For the text-containing cell, return its midpoint in (X, Y) coordinate format. 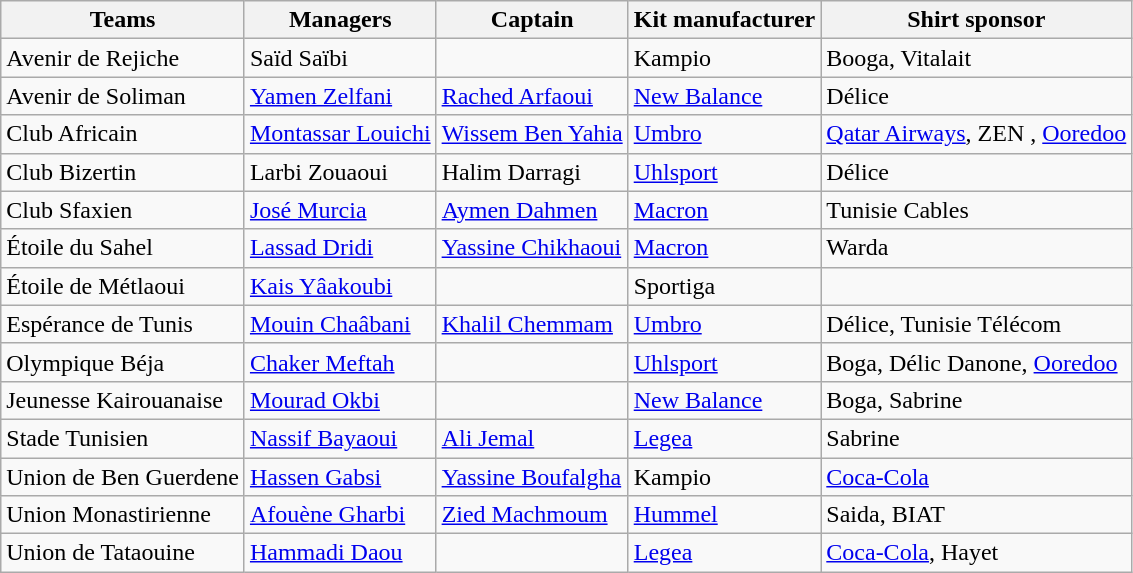
Rached Arfaoui (532, 96)
Coca-Cola, Hayet (976, 553)
Qatar Airways, ZEN , Ooredoo (976, 134)
Union de Tataouine (123, 553)
Coca-Cola (976, 477)
Hassen Gabsi (340, 477)
Yassine Chikhaoui (532, 248)
Captain (532, 20)
Shirt sponsor (976, 20)
Club Africain (123, 134)
Club Bizertin (123, 172)
Zied Machmoum (532, 515)
Teams (123, 20)
Saïd Saïbi (340, 58)
Boga, Sabrine (976, 400)
Hummel (724, 515)
Yamen Zelfani (340, 96)
Union Monastirienne (123, 515)
Hammadi Daou (340, 553)
Kit manufacturer (724, 20)
Booga, Vitalait (976, 58)
Larbi Zouaoui (340, 172)
Avenir de Rejiche (123, 58)
Managers (340, 20)
Étoile du Sahel (123, 248)
José Murcia (340, 210)
Sportiga (724, 286)
Délice, Tunisie Télécom (976, 324)
Stade Tunisien (123, 438)
Aymen Dahmen (532, 210)
Tunisie Cables (976, 210)
Afouène Gharbi (340, 515)
Wissem Ben Yahia (532, 134)
Chaker Meftah (340, 362)
Nassif Bayaoui (340, 438)
Montassar Louichi (340, 134)
Étoile de Métlaoui (123, 286)
Warda (976, 248)
Mouin Chaâbani (340, 324)
Lassad Dridi (340, 248)
Club Sfaxien (123, 210)
Boga, Délic Danone, Ooredoo (976, 362)
Espérance de Tunis (123, 324)
Olympique Béja (123, 362)
Sabrine (976, 438)
Mourad Okbi (340, 400)
Saida, BIAT (976, 515)
Ali Jemal (532, 438)
Union de Ben Guerdene (123, 477)
Halim Darragi (532, 172)
Avenir de Soliman (123, 96)
Kais Yâakoubi (340, 286)
Khalil Chemmam (532, 324)
Jeunesse Kairouanaise (123, 400)
Yassine Boufalgha (532, 477)
